Search for the cell housing the specified text and yield its [X, Y] center coordinate. 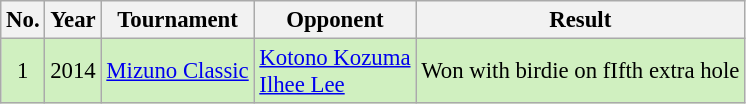
Won with birdie on fIfth extra hole [580, 72]
1 [23, 72]
Year [73, 20]
Opponent [335, 20]
2014 [73, 72]
Result [580, 20]
Kotono Kozuma Ilhee Lee [335, 72]
No. [23, 20]
Mizuno Classic [178, 72]
Tournament [178, 20]
